Identify which cell holds the provided text, then report its (x, y) central coordinate. 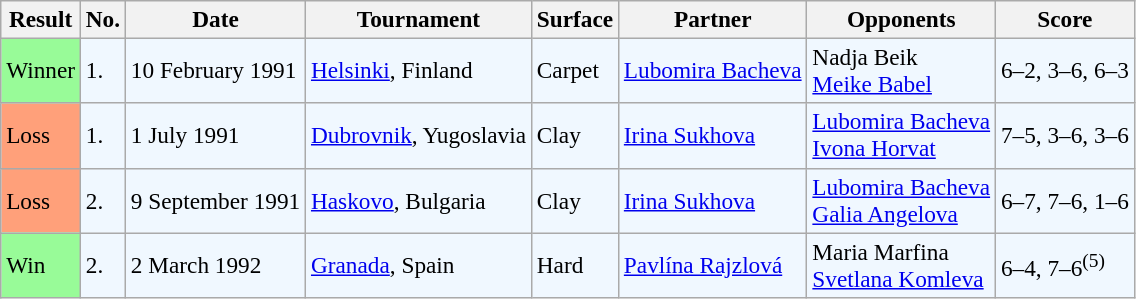
Lubomira Bacheva Ivona Horvat (902, 136)
Pavlína Rajzlová (712, 264)
Granada, Spain (419, 264)
2 March 1992 (215, 264)
Surface (574, 19)
No. (102, 19)
Haskovo, Bulgaria (419, 200)
6–7, 7–6, 1–6 (1064, 200)
Hard (574, 264)
9 September 1991 (215, 200)
Lubomira Bacheva (712, 70)
Result (41, 19)
Dubrovnik, Yugoslavia (419, 136)
6–2, 3–6, 6–3 (1064, 70)
7–5, 3–6, 3–6 (1064, 136)
Opponents (902, 19)
6–4, 7–6(5) (1064, 264)
Score (1064, 19)
10 February 1991 (215, 70)
1 July 1991 (215, 136)
Maria Marfina Svetlana Komleva (902, 264)
Lubomira Bacheva Galia Angelova (902, 200)
Win (41, 264)
Partner (712, 19)
Tournament (419, 19)
Helsinki, Finland (419, 70)
Winner (41, 70)
Nadja Beik Meike Babel (902, 70)
Date (215, 19)
Carpet (574, 70)
